Determine the (x, y) coordinate at the center of the cell enclosing the given text.  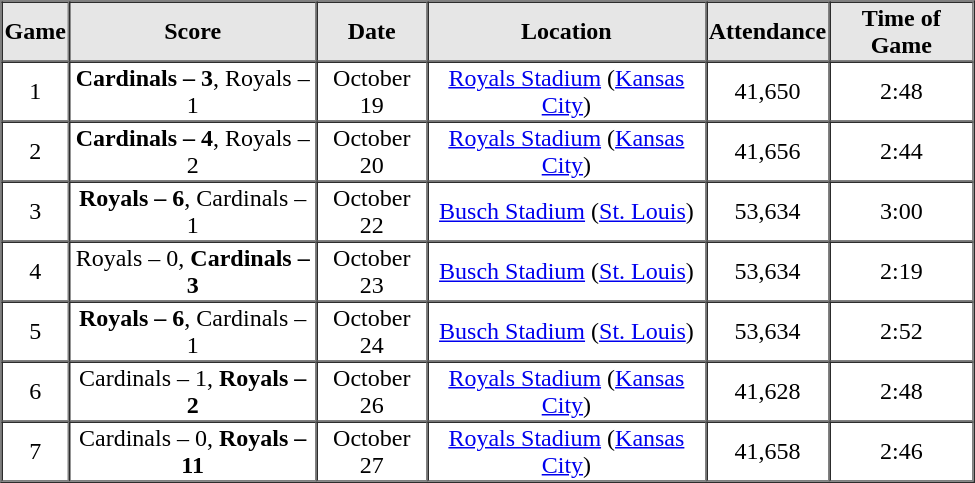
Royals – 0, Cardinals – 3 (193, 272)
October 22 (372, 212)
2:52 (901, 332)
3:00 (901, 212)
1 (36, 92)
Game (36, 32)
October 24 (372, 332)
October 20 (372, 152)
2:44 (901, 152)
41,658 (768, 452)
October 19 (372, 92)
Cardinals – 4, Royals – 2 (193, 152)
October 27 (372, 452)
Cardinals – 0, Royals – 11 (193, 452)
41,628 (768, 392)
3 (36, 212)
October 26 (372, 392)
41,656 (768, 152)
6 (36, 392)
Date (372, 32)
Location (566, 32)
5 (36, 332)
2 (36, 152)
October 23 (372, 272)
2:19 (901, 272)
41,650 (768, 92)
Time of Game (901, 32)
Score (193, 32)
Cardinals – 3, Royals – 1 (193, 92)
Attendance (768, 32)
2:46 (901, 452)
Cardinals – 1, Royals – 2 (193, 392)
7 (36, 452)
4 (36, 272)
